Capture the cell that displays the provided text and extract its [x, y] central coordinate. 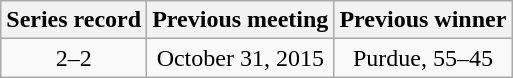
Series record [74, 20]
Purdue, 55–45 [423, 58]
2–2 [74, 58]
October 31, 2015 [240, 58]
Previous meeting [240, 20]
Previous winner [423, 20]
